Output the (X, Y) coordinate of the center of the cell containing the given text.  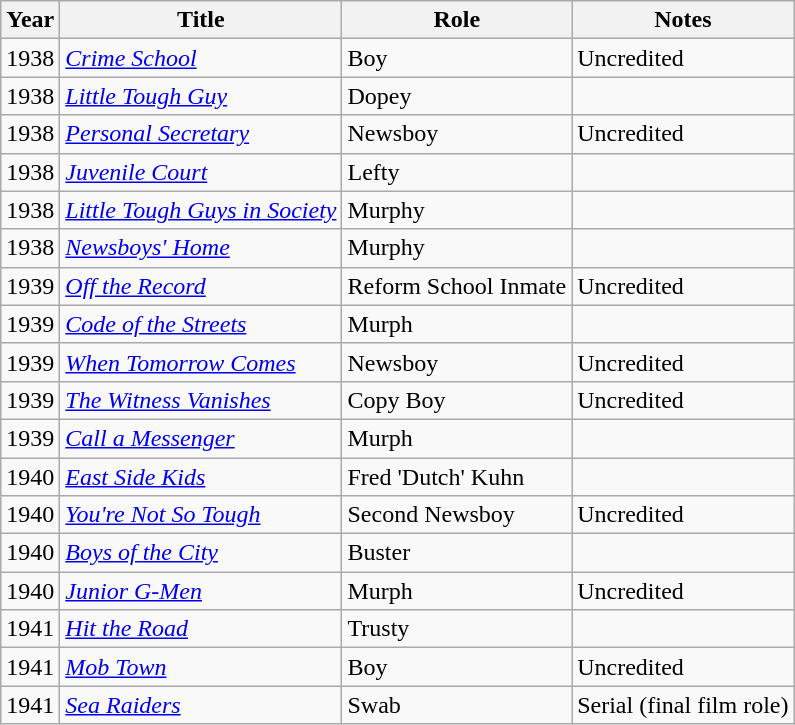
Newsboys' Home (201, 248)
Off the Record (201, 286)
When Tomorrow Comes (201, 362)
Mob Town (201, 667)
Hit the Road (201, 629)
Trusty (457, 629)
Crime School (201, 58)
Little Tough Guys in Society (201, 210)
Notes (683, 20)
Junior G-Men (201, 591)
You're Not So Tough (201, 515)
Role (457, 20)
Second Newsboy (457, 515)
Reform School Inmate (457, 286)
The Witness Vanishes (201, 400)
Little Tough Guy (201, 96)
Title (201, 20)
Copy Boy (457, 400)
Code of the Streets (201, 324)
Juvenile Court (201, 172)
Buster (457, 553)
Lefty (457, 172)
Fred 'Dutch' Kuhn (457, 477)
Year (30, 20)
Call a Messenger (201, 438)
Swab (457, 705)
Sea Raiders (201, 705)
Personal Secretary (201, 134)
Boys of the City (201, 553)
East Side Kids (201, 477)
Serial (final film role) (683, 705)
Dopey (457, 96)
